Identify which cell holds the provided text, then report its (X, Y) central coordinate. 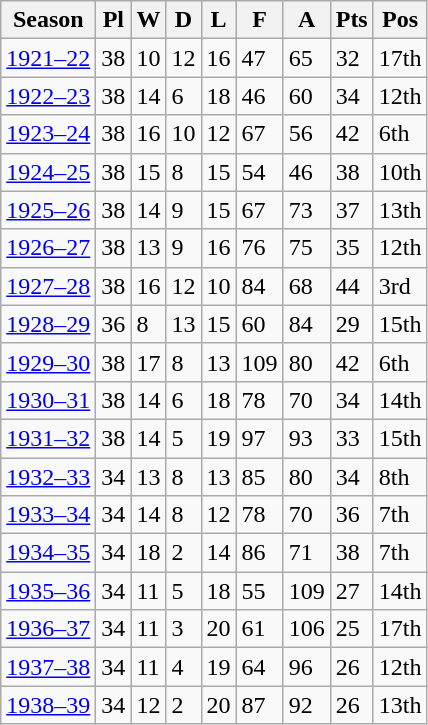
1924–25 (48, 172)
1937–38 (48, 667)
76 (260, 248)
27 (352, 591)
1936–37 (48, 629)
96 (306, 667)
106 (306, 629)
1923–24 (48, 134)
Pos (400, 20)
1935–36 (48, 591)
47 (260, 58)
A (306, 20)
8th (400, 477)
F (260, 20)
Season (48, 20)
1929–30 (48, 362)
1927–28 (48, 286)
93 (306, 438)
75 (306, 248)
33 (352, 438)
4 (184, 667)
44 (352, 286)
55 (260, 591)
1921–22 (48, 58)
1928–29 (48, 324)
68 (306, 286)
1925–26 (48, 210)
32 (352, 58)
1934–35 (48, 553)
65 (306, 58)
92 (306, 705)
1933–34 (48, 515)
1922–23 (48, 96)
Pts (352, 20)
87 (260, 705)
25 (352, 629)
3rd (400, 286)
10th (400, 172)
Pl (114, 20)
73 (306, 210)
85 (260, 477)
1931–32 (48, 438)
1930–31 (48, 400)
29 (352, 324)
71 (306, 553)
64 (260, 667)
97 (260, 438)
1932–33 (48, 477)
1926–27 (48, 248)
3 (184, 629)
61 (260, 629)
17 (148, 362)
56 (306, 134)
1938–39 (48, 705)
86 (260, 553)
54 (260, 172)
37 (352, 210)
D (184, 20)
W (148, 20)
35 (352, 248)
L (218, 20)
